Search for the cell housing the specified text and yield its [X, Y] center coordinate. 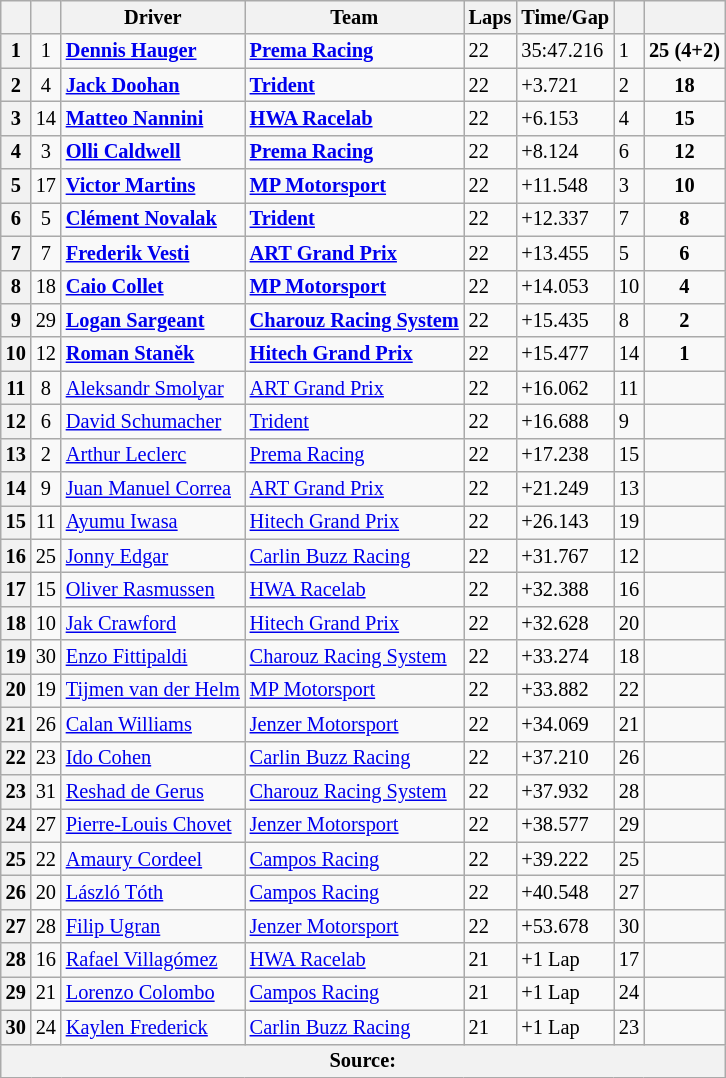
David Schumacher [153, 421]
+13.455 [565, 253]
Oliver Rasmussen [153, 589]
Team [354, 17]
Frederik Vesti [153, 253]
+8.124 [565, 152]
+11.548 [565, 186]
Enzo Fittipaldi [153, 657]
+33.882 [565, 690]
31 [46, 791]
László Tóth [153, 892]
Matteo Nannini [153, 118]
Filip Ugran [153, 926]
Victor Martins [153, 186]
+6.153 [565, 118]
+37.210 [565, 758]
25 (4+2) [684, 51]
Roman Staněk [153, 354]
+21.249 [565, 489]
Logan Sargeant [153, 320]
+53.678 [565, 926]
Source: [363, 1061]
Reshad de Gerus [153, 791]
+39.222 [565, 859]
Pierre-Louis Chovet [153, 825]
Aleksandr Smolyar [153, 388]
+16.688 [565, 421]
+32.388 [565, 589]
Kaylen Frederick [153, 1027]
Dennis Hauger [153, 51]
+38.577 [565, 825]
+37.932 [565, 791]
Lorenzo Colombo [153, 993]
+16.062 [565, 388]
Juan Manuel Correa [153, 489]
Driver [153, 17]
+14.053 [565, 287]
Calan Williams [153, 724]
+33.274 [565, 657]
+34.069 [565, 724]
Arthur Leclerc [153, 455]
+31.767 [565, 556]
Amaury Cordeel [153, 859]
Jak Crawford [153, 623]
Laps [490, 17]
Rafael Villagómez [153, 960]
+32.628 [565, 623]
+17.238 [565, 455]
+15.435 [565, 320]
+26.143 [565, 522]
Tijmen van der Helm [153, 690]
+40.548 [565, 892]
Time/Gap [565, 17]
35:47.216 [565, 51]
Jack Doohan [153, 85]
Jonny Edgar [153, 556]
Clément Novalak [153, 219]
Ayumu Iwasa [153, 522]
+12.337 [565, 219]
+3.721 [565, 85]
+15.477 [565, 354]
Olli Caldwell [153, 152]
Caio Collet [153, 287]
Ido Cohen [153, 758]
